Provide the (X, Y) coordinate of the cell's center where the given text is located.  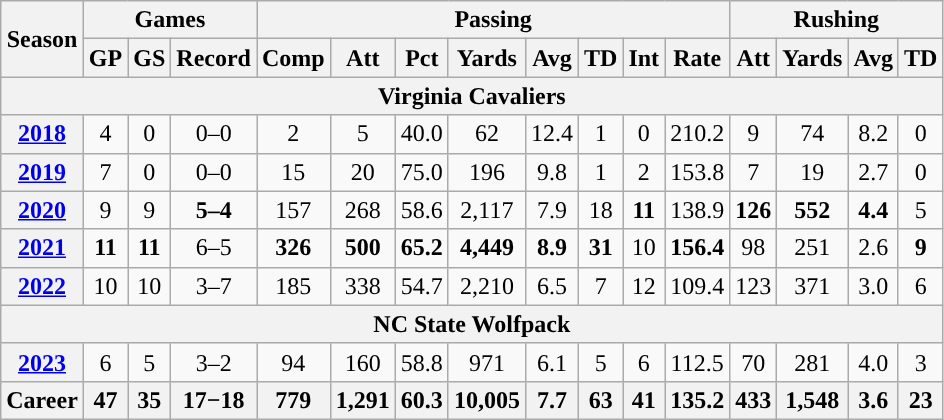
156.4 (698, 248)
210.2 (698, 134)
47 (105, 400)
1,548 (812, 400)
4.4 (874, 210)
94 (293, 362)
552 (812, 210)
15 (293, 172)
123 (754, 286)
2.6 (874, 248)
60.3 (422, 400)
Comp (293, 58)
40.0 (422, 134)
138.9 (698, 210)
58.8 (422, 362)
7.7 (552, 400)
2023 (42, 362)
8.9 (552, 248)
7.9 (552, 210)
500 (362, 248)
185 (293, 286)
Pct (422, 58)
3.6 (874, 400)
3–2 (214, 362)
9.8 (552, 172)
Career (42, 400)
971 (486, 362)
31 (600, 248)
2021 (42, 248)
338 (362, 286)
2020 (42, 210)
281 (812, 362)
3.0 (874, 286)
10,005 (486, 400)
2,210 (486, 286)
17−18 (214, 400)
4 (105, 134)
Season (42, 39)
112.5 (698, 362)
62 (486, 134)
779 (293, 400)
6.1 (552, 362)
12 (644, 286)
Record (214, 58)
268 (362, 210)
2,117 (486, 210)
NC State Wolfpack (472, 324)
Int (644, 58)
Virginia Cavaliers (472, 96)
2019 (42, 172)
12.4 (552, 134)
3 (920, 362)
2018 (42, 134)
251 (812, 248)
371 (812, 286)
Passing (492, 20)
23 (920, 400)
Rushing (836, 20)
157 (293, 210)
153.8 (698, 172)
5–4 (214, 210)
196 (486, 172)
160 (362, 362)
1,291 (362, 400)
8.2 (874, 134)
20 (362, 172)
126 (754, 210)
6.5 (552, 286)
98 (754, 248)
65.2 (422, 248)
74 (812, 134)
6–5 (214, 248)
75.0 (422, 172)
63 (600, 400)
54.7 (422, 286)
2.7 (874, 172)
41 (644, 400)
4,449 (486, 248)
433 (754, 400)
Games (170, 20)
GP (105, 58)
326 (293, 248)
19 (812, 172)
3–7 (214, 286)
35 (150, 400)
135.2 (698, 400)
109.4 (698, 286)
58.6 (422, 210)
2022 (42, 286)
18 (600, 210)
4.0 (874, 362)
GS (150, 58)
Rate (698, 58)
70 (754, 362)
